Detect which cell encompasses the target text, then output its [x, y] center coordinate. 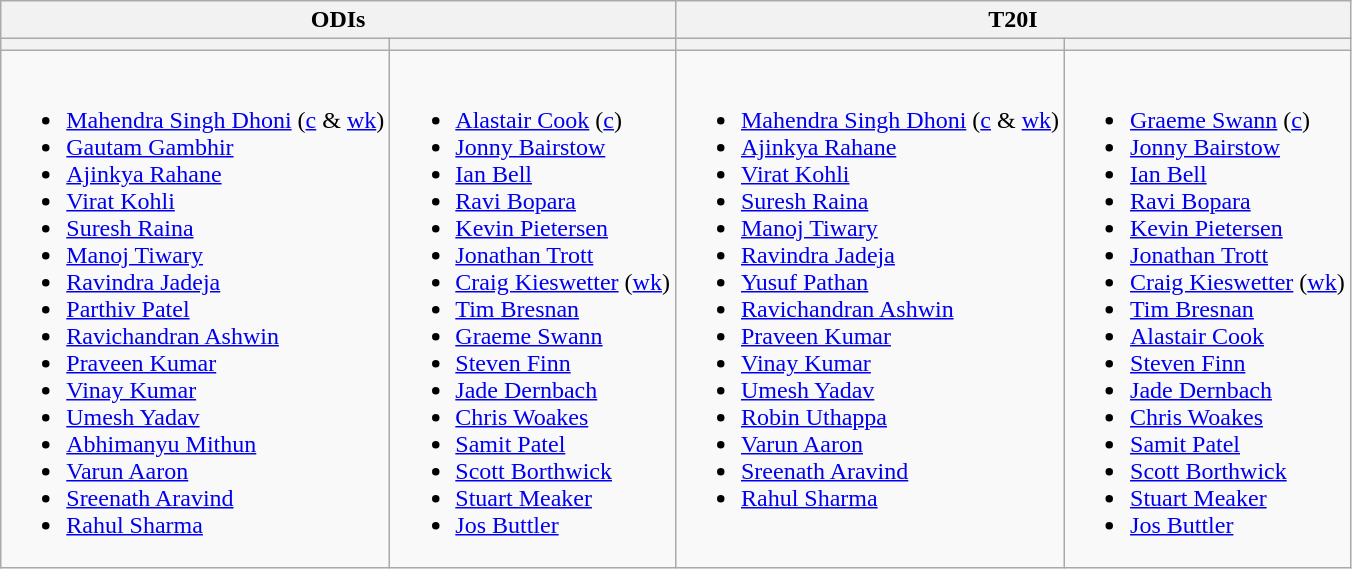
ODIs [338, 20]
T20I [1012, 20]
